Pinpoint the cell where the given text exists, returning its [X, Y] midpoint coordinate. 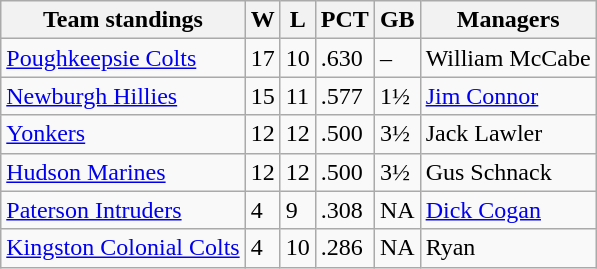
Yonkers [123, 134]
Team standings [123, 20]
GB [397, 20]
1½ [397, 96]
15 [262, 96]
.577 [344, 96]
Kingston Colonial Colts [123, 248]
Paterson Intruders [123, 210]
Newburgh Hillies [123, 96]
W [262, 20]
Hudson Marines [123, 172]
William McCabe [508, 58]
9 [298, 210]
L [298, 20]
Ryan [508, 248]
.286 [344, 248]
.630 [344, 58]
Poughkeepsie Colts [123, 58]
11 [298, 96]
.308 [344, 210]
Gus Schnack [508, 172]
Dick Cogan [508, 210]
– [397, 58]
Jim Connor [508, 96]
PCT [344, 20]
Managers [508, 20]
17 [262, 58]
Jack Lawler [508, 134]
